Output the (x, y) coordinate of the center of the cell containing the given text.  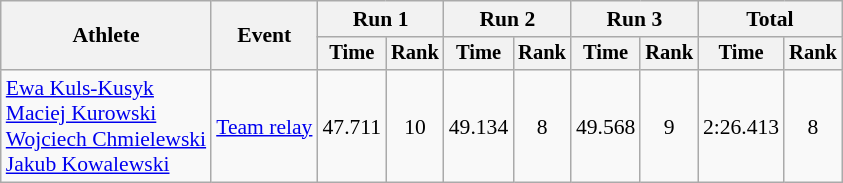
Athlete (106, 36)
Run 3 (634, 19)
2:26.413 (741, 126)
10 (415, 126)
Total (770, 19)
Run 2 (508, 19)
Run 1 (380, 19)
Team relay (264, 126)
Event (264, 36)
47.711 (352, 126)
49.568 (606, 126)
49.134 (478, 126)
9 (669, 126)
Ewa Kuls-KusykMaciej KurowskiWojciech ChmielewskiJakub Kowalewski (106, 126)
